Determine the (x, y) coordinate at the center of the cell enclosing the given text.  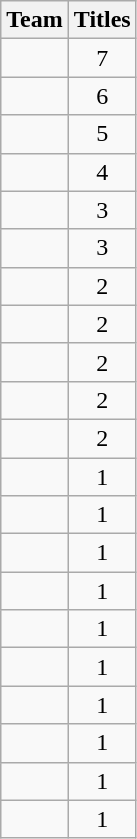
5 (102, 134)
7 (102, 58)
4 (102, 172)
6 (102, 96)
Titles (102, 20)
Team (35, 20)
